Output the [X, Y] coordinate of the center of the cell containing the given text.  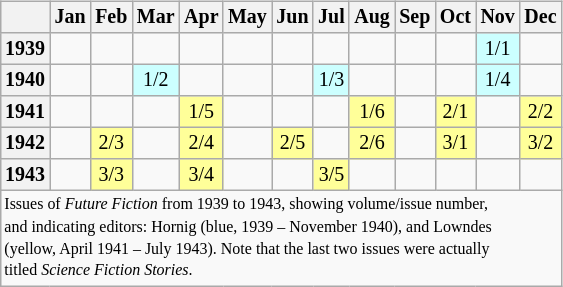
Jul [331, 18]
Mar [156, 18]
Aug [372, 18]
3/1 [456, 144]
1/1 [498, 48]
1942 [24, 144]
Feb [111, 18]
Jun [293, 18]
1/3 [331, 80]
2/4 [201, 144]
2/1 [456, 112]
Apr [201, 18]
Jan [70, 18]
1/4 [498, 80]
3/4 [201, 174]
May [247, 18]
1941 [24, 112]
Oct [456, 18]
Dec [541, 18]
3/2 [541, 144]
2/2 [541, 112]
1940 [24, 80]
3/3 [111, 174]
2/3 [111, 144]
3/5 [331, 174]
2/6 [372, 144]
1/2 [156, 80]
1939 [24, 48]
1/6 [372, 112]
2/5 [293, 144]
Sep [414, 18]
Nov [498, 18]
1/5 [201, 112]
1943 [24, 174]
